Determine the (X, Y) coordinate at the center of the cell enclosing the given text.  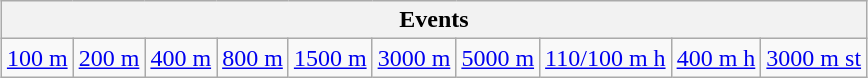
5000 m (498, 58)
3000 m (414, 58)
400 m (181, 58)
200 m (109, 58)
100 m (37, 58)
110/100 m h (606, 58)
1500 m (330, 58)
Events (434, 20)
400 m h (716, 58)
3000 m st (814, 58)
800 m (253, 58)
